Find where the given text appears and provide that cell's center as [X, Y] coordinate. 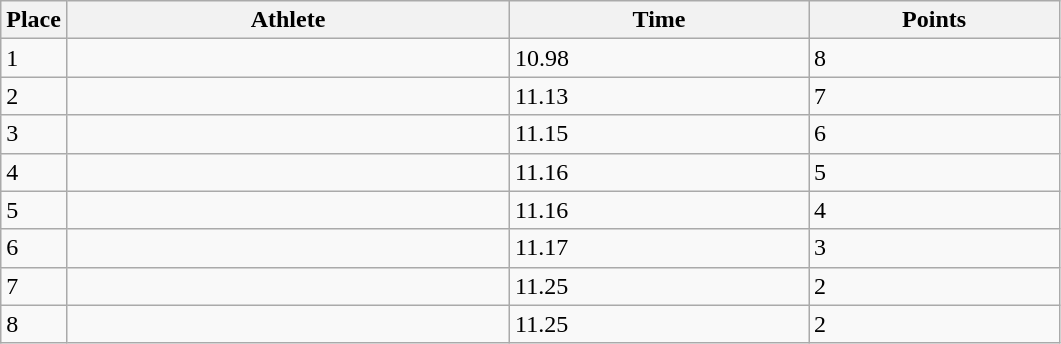
10.98 [660, 58]
Points [934, 20]
Place [34, 20]
11.17 [660, 248]
11.13 [660, 96]
Athlete [288, 20]
11.15 [660, 134]
1 [34, 58]
Time [660, 20]
